For the text-containing cell, return its midpoint in [x, y] coordinate format. 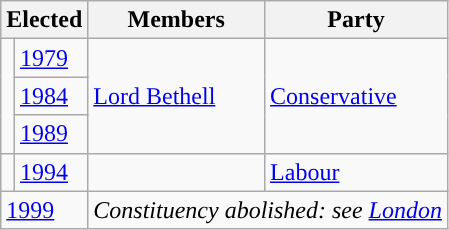
Conservative [356, 96]
1999 [44, 210]
1984 [50, 96]
1979 [50, 58]
1989 [50, 134]
Party [356, 20]
Lord Bethell [176, 96]
Constituency abolished: see London [268, 210]
Elected [44, 20]
Members [176, 20]
1994 [50, 172]
Labour [356, 172]
